Determine the (x, y) coordinate at the center of the cell enclosing the given text.  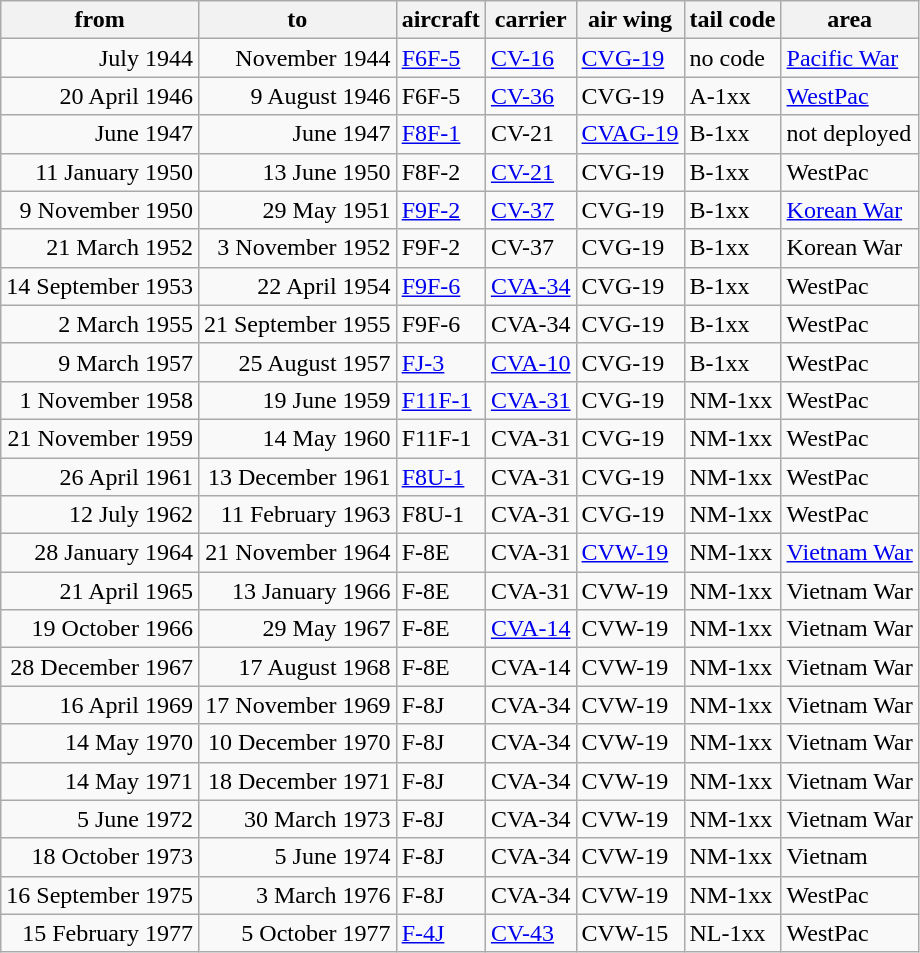
A-1xx (732, 96)
13 December 1961 (297, 477)
carrier (530, 20)
November 1944 (297, 58)
air wing (630, 20)
area (850, 20)
14 September 1953 (100, 286)
Pacific War (850, 58)
14 May 1960 (297, 438)
14 May 1971 (100, 781)
26 April 1961 (100, 477)
F-4J (440, 933)
CV-36 (530, 96)
29 May 1951 (297, 210)
Vietnam (850, 857)
25 August 1957 (297, 362)
2 March 1955 (100, 324)
not deployed (850, 134)
19 October 1966 (100, 629)
9 August 1946 (297, 96)
9 November 1950 (100, 210)
11 January 1950 (100, 172)
16 April 1969 (100, 705)
CV-16 (530, 58)
18 December 1971 (297, 781)
5 June 1974 (297, 857)
3 March 1976 (297, 895)
20 April 1946 (100, 96)
11 February 1963 (297, 515)
5 October 1977 (297, 933)
29 May 1967 (297, 629)
CVAG-19 (630, 134)
aircraft (440, 20)
13 January 1966 (297, 591)
CVA-10 (530, 362)
13 June 1950 (297, 172)
21 November 1964 (297, 553)
19 June 1959 (297, 400)
NL-1xx (732, 933)
9 March 1957 (100, 362)
tail code (732, 20)
21 March 1952 (100, 248)
22 April 1954 (297, 286)
16 September 1975 (100, 895)
17 November 1969 (297, 705)
30 March 1973 (297, 819)
28 December 1967 (100, 667)
17 August 1968 (297, 667)
3 November 1952 (297, 248)
10 December 1970 (297, 743)
CVW-15 (630, 933)
F8F-2 (440, 172)
5 June 1972 (100, 819)
July 1944 (100, 58)
from (100, 20)
14 May 1970 (100, 743)
12 July 1962 (100, 515)
18 October 1973 (100, 857)
no code (732, 58)
F8F-1 (440, 134)
21 September 1955 (297, 324)
CV-43 (530, 933)
15 February 1977 (100, 933)
21 November 1959 (100, 438)
21 April 1965 (100, 591)
1 November 1958 (100, 400)
to (297, 20)
28 January 1964 (100, 553)
FJ-3 (440, 362)
